Locate the cell with the specified text and output its (X, Y) center coordinate. 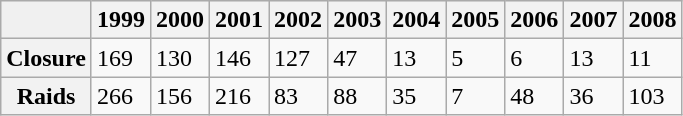
2003 (358, 20)
7 (476, 96)
216 (240, 96)
156 (180, 96)
Closure (46, 58)
5 (476, 58)
1999 (120, 20)
2002 (298, 20)
103 (652, 96)
Raids (46, 96)
11 (652, 58)
2001 (240, 20)
130 (180, 58)
2004 (416, 20)
2006 (534, 20)
266 (120, 96)
2007 (594, 20)
6 (534, 58)
47 (358, 58)
2008 (652, 20)
2000 (180, 20)
127 (298, 58)
83 (298, 96)
48 (534, 96)
169 (120, 58)
2005 (476, 20)
88 (358, 96)
36 (594, 96)
35 (416, 96)
146 (240, 58)
